Search for the cell housing the specified text and yield its [X, Y] center coordinate. 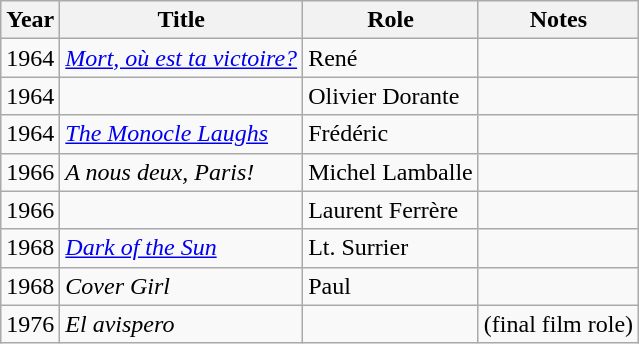
Frédéric [391, 134]
1976 [30, 324]
Mort, où est ta victoire? [182, 58]
Role [391, 20]
Notes [558, 20]
The Monocle Laughs [182, 134]
Paul [391, 286]
(final film role) [558, 324]
Michel Lamballe [391, 172]
Dark of the Sun [182, 248]
Lt. Surrier [391, 248]
Laurent Ferrère [391, 210]
René [391, 58]
Year [30, 20]
Olivier Dorante [391, 96]
A nous deux, Paris! [182, 172]
Cover Girl [182, 286]
El avispero [182, 324]
Title [182, 20]
